Capture the cell that displays the provided text and extract its [X, Y] central coordinate. 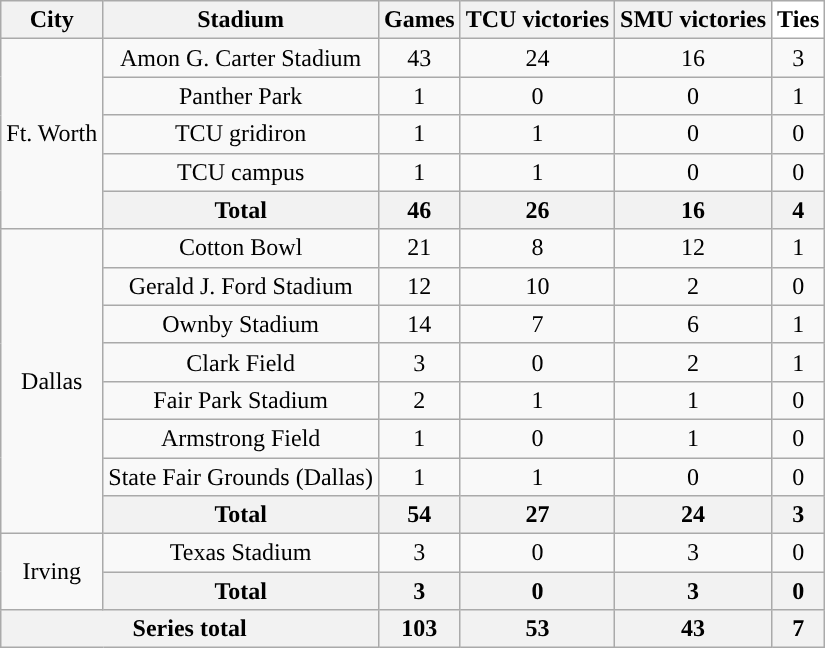
10 [537, 286]
27 [537, 515]
Stadium [241, 20]
Panther Park [241, 96]
6 [694, 324]
26 [537, 210]
Ties [798, 20]
Fair Park Stadium [241, 400]
Clark Field [241, 362]
Ownby Stadium [241, 324]
53 [537, 629]
Texas Stadium [241, 553]
SMU victories [694, 20]
Armstrong Field [241, 438]
Irving [52, 572]
State Fair Grounds (Dallas) [241, 477]
Dallas [52, 381]
46 [419, 210]
City [52, 20]
Games [419, 20]
Cotton Bowl [241, 248]
Series total [190, 629]
TCU campus [241, 172]
Gerald J. Ford Stadium [241, 286]
14 [419, 324]
TCU victories [537, 20]
TCU gridiron [241, 134]
103 [419, 629]
Amon G. Carter Stadium [241, 58]
21 [419, 248]
8 [537, 248]
Ft. Worth [52, 134]
54 [419, 515]
4 [798, 210]
